Pinpoint the cell where the given text exists, returning its [X, Y] midpoint coordinate. 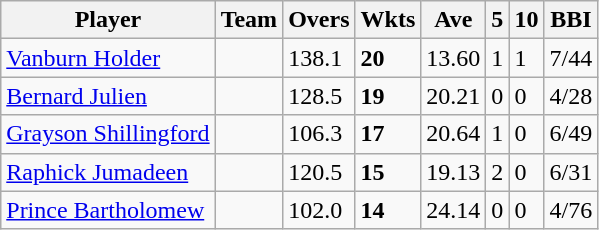
6/49 [571, 134]
15 [388, 172]
Grayson Shillingford [108, 134]
6/31 [571, 172]
Player [108, 20]
Ave [454, 20]
Vanburn Holder [108, 58]
17 [388, 134]
Prince Bartholomew [108, 210]
BBI [571, 20]
Raphick Jumadeen [108, 172]
2 [498, 172]
19.13 [454, 172]
20 [388, 58]
Team [249, 20]
128.5 [319, 96]
4/28 [571, 96]
120.5 [319, 172]
Bernard Julien [108, 96]
106.3 [319, 134]
14 [388, 210]
5 [498, 20]
Wkts [388, 20]
10 [526, 20]
102.0 [319, 210]
19 [388, 96]
138.1 [319, 58]
13.60 [454, 58]
20.64 [454, 134]
Overs [319, 20]
7/44 [571, 58]
24.14 [454, 210]
4/76 [571, 210]
20.21 [454, 96]
